Locate the cell with the specified text and output its [x, y] center coordinate. 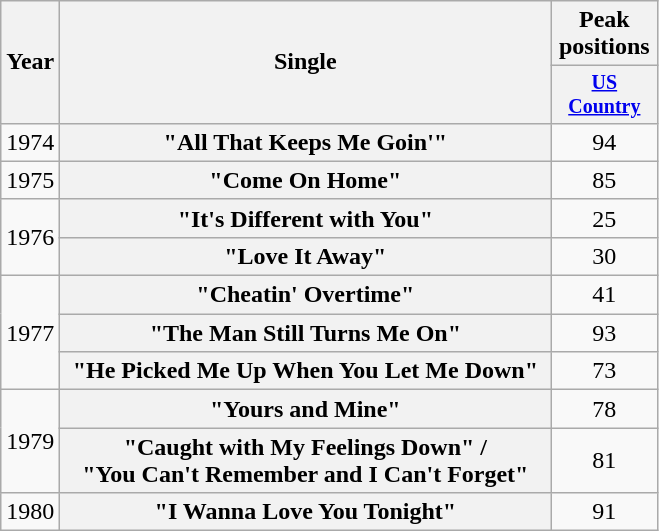
"Cheatin' Overtime" [306, 295]
"Yours and Mine" [306, 409]
91 [604, 512]
85 [604, 180]
1980 [30, 512]
"Caught with My Feelings Down" / "You Can't Remember and I Can't Forget" [306, 460]
"Love It Away" [306, 256]
1975 [30, 180]
30 [604, 256]
US Country [604, 94]
1977 [30, 333]
1976 [30, 237]
Year [30, 62]
73 [604, 371]
"The Man Still Turns Me On" [306, 333]
78 [604, 409]
41 [604, 295]
1974 [30, 142]
"It's Different with You" [306, 218]
1979 [30, 442]
81 [604, 460]
"He Picked Me Up When You Let Me Down" [306, 371]
Single [306, 62]
"All That Keeps Me Goin'" [306, 142]
25 [604, 218]
Peakpositions [604, 34]
93 [604, 333]
"I Wanna Love You Tonight" [306, 512]
"Come On Home" [306, 180]
94 [604, 142]
